Locate the cell with the specified text and output its (X, Y) center coordinate. 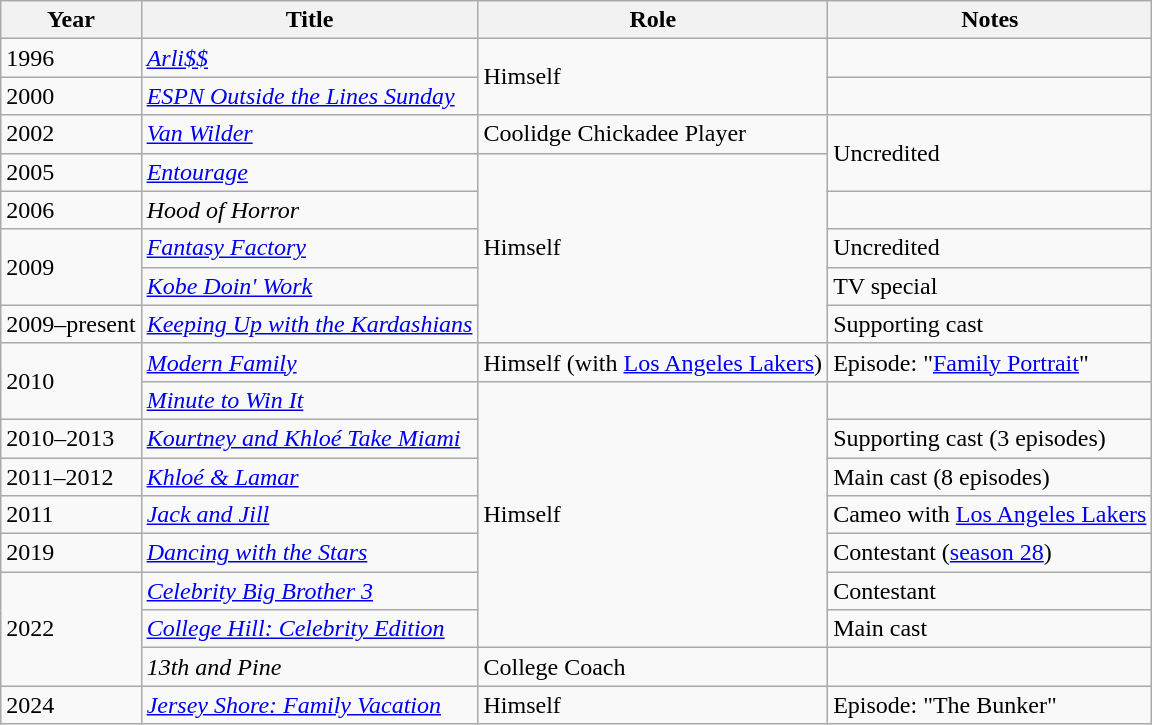
Role (653, 20)
2009–present (71, 324)
Supporting cast (990, 324)
2010 (71, 381)
College Coach (653, 667)
Jack and Jill (310, 515)
Episode: "Family Portrait" (990, 362)
Kourtney and Khloé Take Miami (310, 438)
1996 (71, 58)
Celebrity Big Brother 3 (310, 591)
2011–2012 (71, 477)
Minute to Win It (310, 400)
Jersey Shore: Family Vacation (310, 705)
Hood of Horror (310, 210)
Fantasy Factory (310, 248)
Coolidge Chickadee Player (653, 134)
Title (310, 20)
Contestant (season 28) (990, 553)
2002 (71, 134)
College Hill: Celebrity Edition (310, 629)
13th and Pine (310, 667)
Modern Family (310, 362)
Main cast (8 episodes) (990, 477)
2006 (71, 210)
Khloé & Lamar (310, 477)
Van Wilder (310, 134)
2000 (71, 96)
Episode: "The Bunker" (990, 705)
2010–2013 (71, 438)
2011 (71, 515)
Entourage (310, 172)
Dancing with the Stars (310, 553)
Keeping Up with the Kardashians (310, 324)
2022 (71, 629)
ESPN Outside the Lines Sunday (310, 96)
2024 (71, 705)
Contestant (990, 591)
2009 (71, 267)
TV special (990, 286)
2019 (71, 553)
Arli$$ (310, 58)
Notes (990, 20)
Supporting cast (3 episodes) (990, 438)
Main cast (990, 629)
2005 (71, 172)
Himself (with Los Angeles Lakers) (653, 362)
Cameo with Los Angeles Lakers (990, 515)
Year (71, 20)
Kobe Doin' Work (310, 286)
